Provide the [x, y] coordinate of the cell's center where the given text is located.  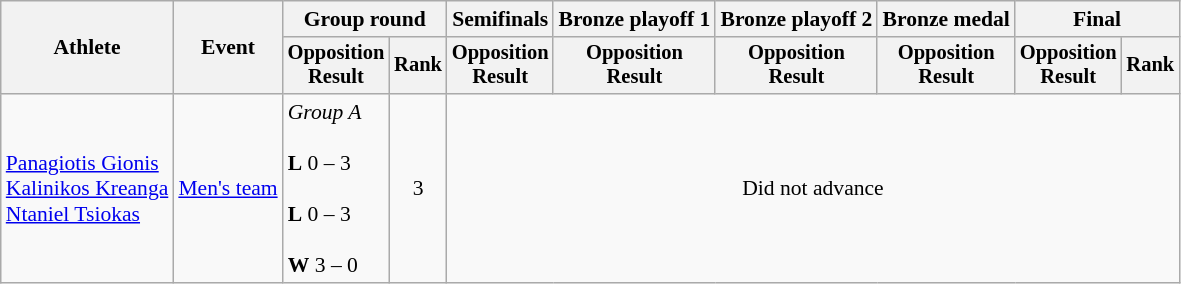
Athlete [88, 48]
Group AL 0 – 3L 0 – 3W 3 – 0 [336, 188]
Panagiotis GionisKalinikos KreangaNtaniel Tsiokas [88, 188]
Bronze medal [946, 19]
Event [228, 48]
Bronze playoff 1 [634, 19]
Did not advance [813, 188]
Bronze playoff 2 [796, 19]
3 [418, 188]
Final [1097, 19]
Men's team [228, 188]
Group round [365, 19]
Semifinals [500, 19]
